Scan for the cell matching the given text and deliver its [x, y] coordinate at center. 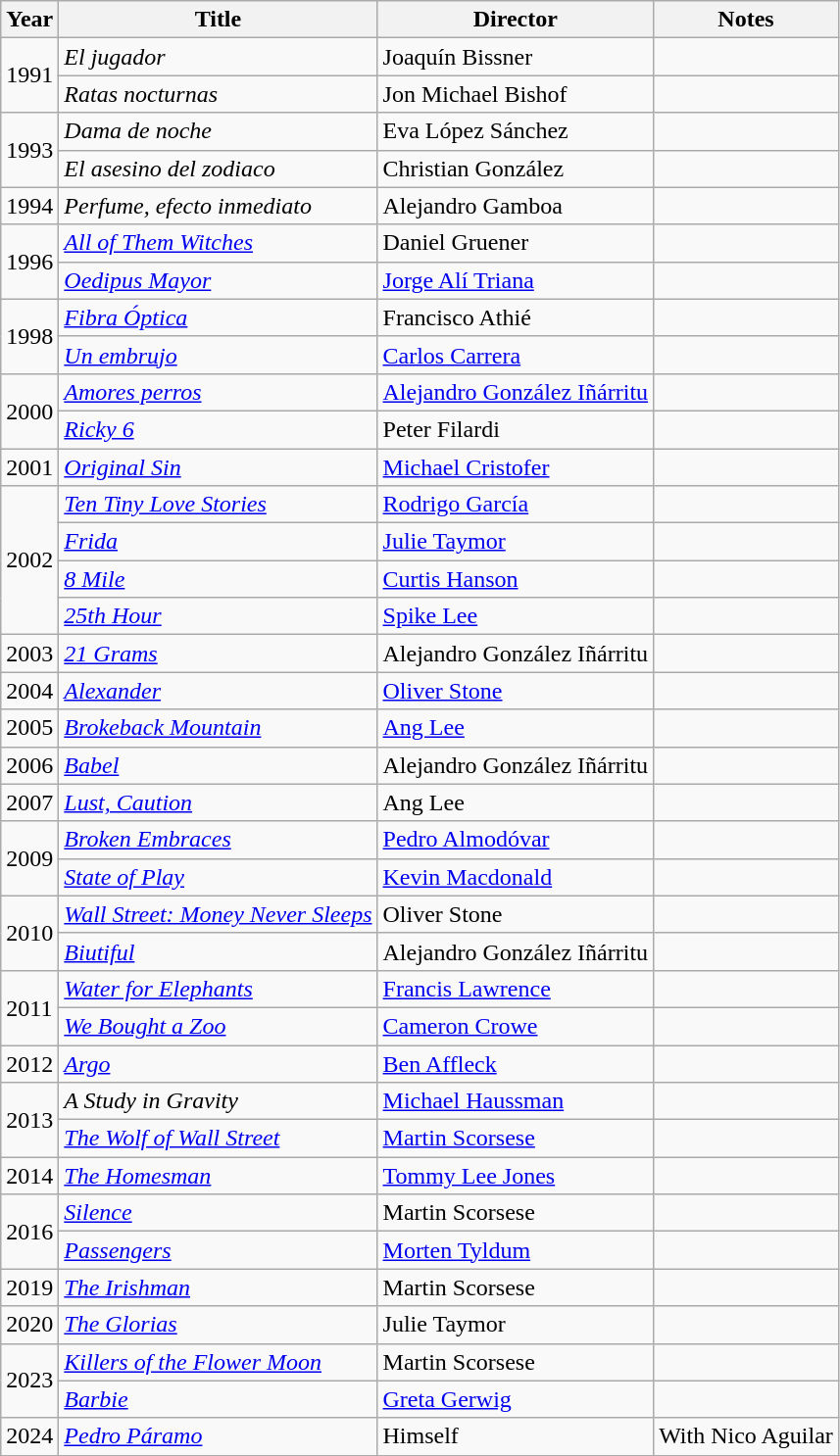
Christian González [516, 169]
Wall Street: Money Never Sleeps [218, 914]
Original Sin [218, 467]
Daniel Gruener [516, 243]
Ben Affleck [516, 1063]
Morten Tyldum [516, 1250]
Frida [218, 542]
The Irishman [218, 1287]
2010 [29, 933]
Alejandro Gamboa [516, 206]
25th Hour [218, 616]
A Study in Gravity [218, 1101]
The Homesman [218, 1176]
El jugador [218, 57]
2004 [29, 691]
Fibra Óptica [218, 317]
2005 [29, 728]
Pedro Páramo [218, 1436]
2024 [29, 1436]
1996 [29, 262]
2016 [29, 1232]
2020 [29, 1325]
1998 [29, 336]
Director [516, 20]
1993 [29, 150]
We Bought a Zoo [218, 1026]
Ricky 6 [218, 429]
Jorge Alí Triana [516, 280]
2009 [29, 858]
Kevin Macdonald [516, 877]
Barbie [218, 1399]
Argo [218, 1063]
Michael Haussman [516, 1101]
8 Mile [218, 579]
Title [218, 20]
Broken Embraces [218, 840]
2019 [29, 1287]
The Wolf of Wall Street [218, 1139]
2001 [29, 467]
Ratas nocturnas [218, 94]
Jon Michael Bishof [516, 94]
Francis Lawrence [516, 989]
Perfume, efecto inmediato [218, 206]
Un embrujo [218, 355]
Greta Gerwig [516, 1399]
Michael Cristofer [516, 467]
Francisco Athié [516, 317]
Babel [218, 765]
Eva López Sánchez [516, 131]
Killers of the Flower Moon [218, 1362]
Pedro Almodóvar [516, 840]
Peter Filardi [516, 429]
State of Play [218, 877]
Biutiful [218, 951]
2007 [29, 802]
Lust, Caution [218, 802]
2012 [29, 1063]
2014 [29, 1176]
2002 [29, 560]
21 Grams [218, 654]
Silence [218, 1213]
Himself [516, 1436]
Passengers [218, 1250]
Alexander [218, 691]
All of Them Witches [218, 243]
Tommy Lee Jones [516, 1176]
Oedipus Mayor [218, 280]
2011 [29, 1007]
Ten Tiny Love Stories [218, 505]
Dama de noche [218, 131]
1994 [29, 206]
2000 [29, 411]
Water for Elephants [218, 989]
Cameron Crowe [516, 1026]
2003 [29, 654]
2013 [29, 1120]
2023 [29, 1381]
Year [29, 20]
Curtis Hanson [516, 579]
Spike Lee [516, 616]
Notes [747, 20]
El asesino del zodiaco [218, 169]
Joaquín Bissner [516, 57]
With Nico Aguilar [747, 1436]
1991 [29, 75]
Rodrigo García [516, 505]
Amores perros [218, 392]
The Glorias [218, 1325]
2006 [29, 765]
Carlos Carrera [516, 355]
Brokeback Mountain [218, 728]
